Locate the cell with the specified text and output its [x, y] center coordinate. 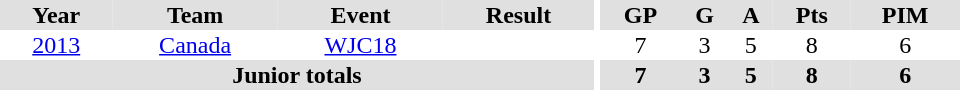
Pts [812, 15]
Result [518, 15]
Year [56, 15]
WJC18 [360, 45]
Team [194, 15]
2013 [56, 45]
Canada [194, 45]
G [705, 15]
GP [640, 15]
A [750, 15]
Junior totals [297, 75]
Event [360, 15]
PIM [905, 15]
